Identify which cell holds the provided text, then report its [x, y] central coordinate. 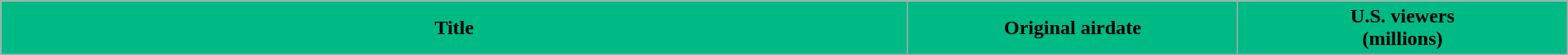
Original airdate [1073, 28]
U.S. viewers(millions) [1403, 28]
Title [455, 28]
